Find where the given text appears and provide that cell's center as (X, Y) coordinate. 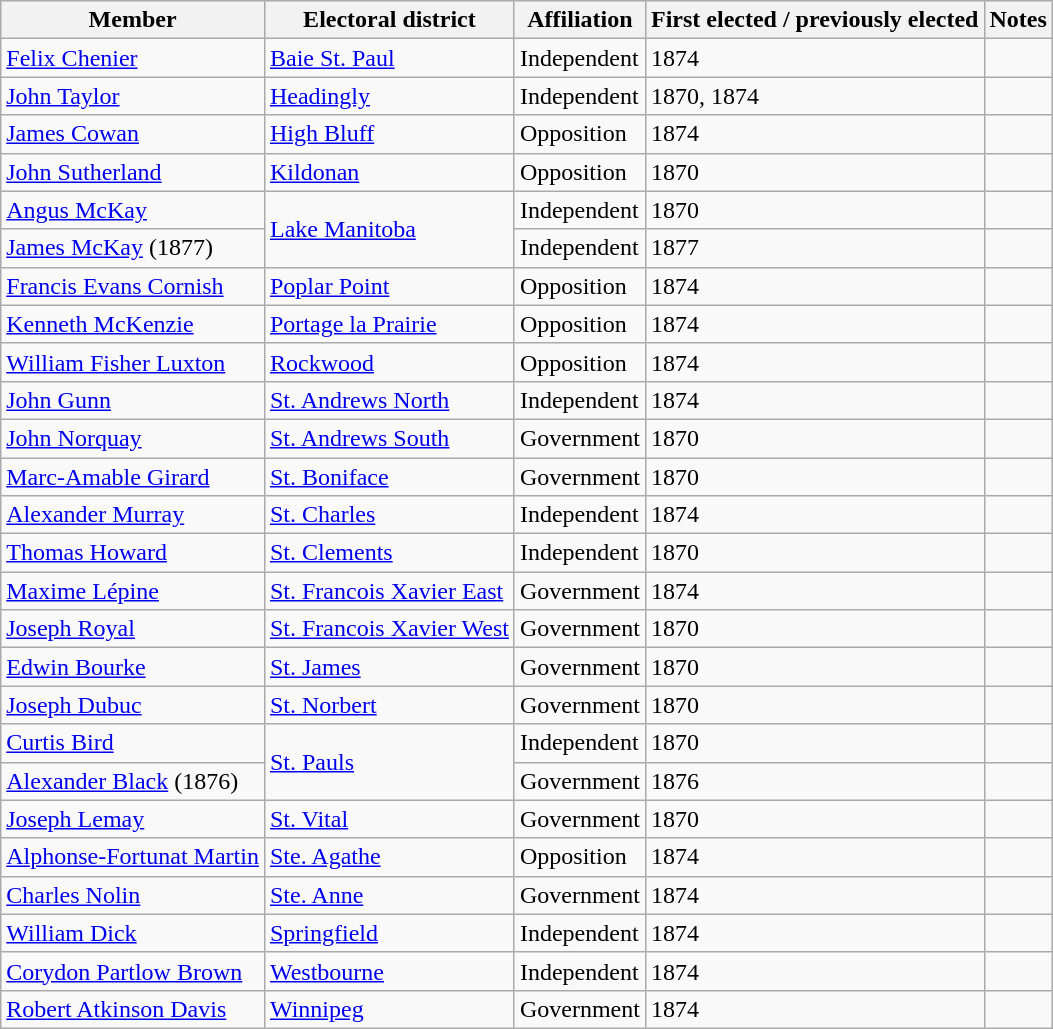
St. Francois Xavier East (389, 591)
1877 (814, 248)
St. Francois Xavier West (389, 629)
William Fisher Luxton (133, 362)
Lake Manitoba (389, 229)
Westbourne (389, 971)
Alphonse-Fortunat Martin (133, 857)
Corydon Partlow Brown (133, 971)
Marc-Amable Girard (133, 477)
St. Andrews North (389, 400)
Portage la Prairie (389, 324)
St. Andrews South (389, 438)
Winnipeg (389, 1009)
St. Vital (389, 819)
James Cowan (133, 134)
First elected / previously elected (814, 20)
Member (133, 20)
Kenneth McKenzie (133, 324)
Ste. Agathe (389, 857)
Headingly (389, 96)
John Norquay (133, 438)
St. Charles (389, 515)
James McKay (1877) (133, 248)
Joseph Royal (133, 629)
St. James (389, 667)
Baie St. Paul (389, 58)
Maxime Lépine (133, 591)
St. Pauls (389, 762)
John Taylor (133, 96)
Notes (1018, 20)
Robert Atkinson Davis (133, 1009)
Kildonan (389, 172)
Ste. Anne (389, 895)
Alexander Black (1876) (133, 781)
Poplar Point (389, 286)
1870, 1874 (814, 96)
Rockwood (389, 362)
William Dick (133, 933)
St. Clements (389, 553)
Curtis Bird (133, 743)
1876 (814, 781)
Edwin Bourke (133, 667)
St. Boniface (389, 477)
St. Norbert (389, 705)
John Sutherland (133, 172)
John Gunn (133, 400)
Felix Chenier (133, 58)
Thomas Howard (133, 553)
Affiliation (580, 20)
Springfield (389, 933)
Angus McKay (133, 210)
Francis Evans Cornish (133, 286)
Joseph Dubuc (133, 705)
Joseph Lemay (133, 819)
Alexander Murray (133, 515)
Charles Nolin (133, 895)
High Bluff (389, 134)
Electoral district (389, 20)
